Provide the (X, Y) coordinate of the cell's center where the given text is located.  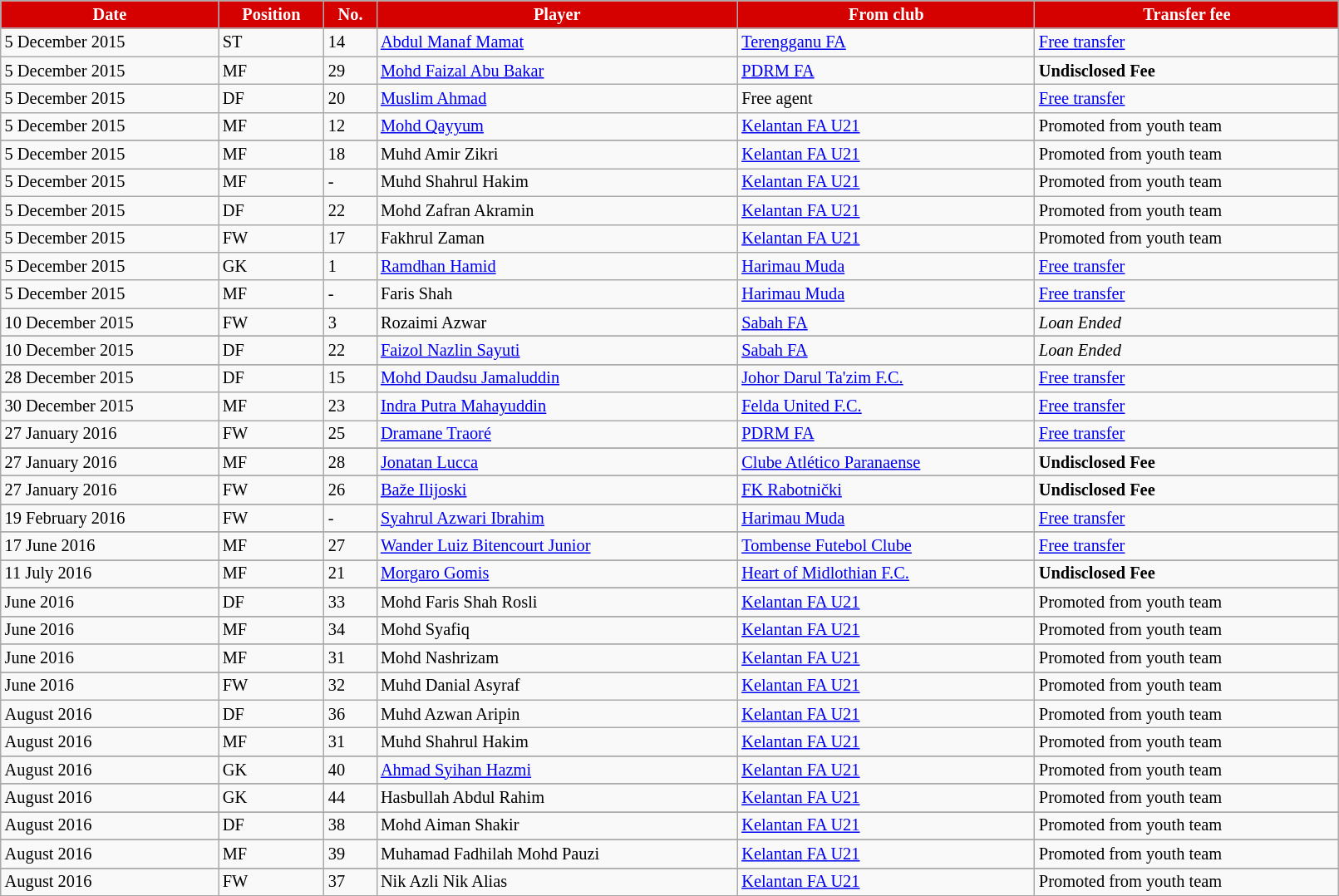
34 (351, 630)
37 (351, 882)
Mohd Syafiq (557, 630)
Mohd Daudsu Jamaluddin (557, 378)
From club (886, 14)
Baže Ilijoski (557, 490)
18 (351, 155)
Morgaro Gomis (557, 574)
17 June 2016 (110, 546)
Fakhrul Zaman (557, 239)
No. (351, 14)
Muhd Danial Asyraf (557, 686)
Mohd Qayyum (557, 126)
Ahmad Syihan Hazmi (557, 770)
Mohd Faizal Abu Bakar (557, 71)
Hasbullah Abdul Rahim (557, 798)
Free agent (886, 98)
Heart of Midlothian F.C. (886, 574)
29 (351, 71)
38 (351, 825)
27 (351, 546)
Felda United F.C. (886, 406)
Tombense Futebol Clube (886, 546)
Muhd Azwan Aripin (557, 714)
Mohd Zafran Akramin (557, 210)
Wander Luiz Bitencourt Junior (557, 546)
Mohd Aiman Shakir (557, 825)
25 (351, 434)
Abdul Manaf Mamat (557, 42)
Indra Putra Mahayuddin (557, 406)
32 (351, 686)
19 February 2016 (110, 518)
Mohd Nashrizam (557, 657)
Muhamad Fadhilah Mohd Pauzi (557, 854)
26 (351, 490)
Player (557, 14)
20 (351, 98)
Syahrul Azwari Ibrahim (557, 518)
Ramdhan Hamid (557, 266)
14 (351, 42)
39 (351, 854)
11 July 2016 (110, 574)
Faris Shah (557, 294)
44 (351, 798)
Muslim Ahmad (557, 98)
Mohd Faris Shah Rosli (557, 602)
40 (351, 770)
FK Rabotnički (886, 490)
Clube Atlético Paranaense (886, 462)
Johor Darul Ta'zim F.C. (886, 378)
Terengganu FA (886, 42)
21 (351, 574)
Faizol Nazlin Sayuti (557, 350)
12 (351, 126)
Muhd Amir Zikri (557, 155)
Date (110, 14)
33 (351, 602)
ST (271, 42)
Transfer fee (1187, 14)
Position (271, 14)
28 (351, 462)
1 (351, 266)
Rozaimi Azwar (557, 322)
23 (351, 406)
3 (351, 322)
30 December 2015 (110, 406)
28 December 2015 (110, 378)
Dramane Traoré (557, 434)
36 (351, 714)
17 (351, 239)
Jonatan Lucca (557, 462)
15 (351, 378)
Nik Azli Nik Alias (557, 882)
